From the cell containing the given text, extract its center point as (X, Y) coordinate. 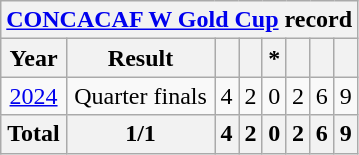
1/1 (140, 134)
Total (34, 134)
CONCACAF W Gold Cup record (180, 20)
Year (34, 58)
Result (140, 58)
Quarter finals (140, 96)
2024 (34, 96)
* (274, 58)
